Search for the cell housing the specified text and yield its (X, Y) center coordinate. 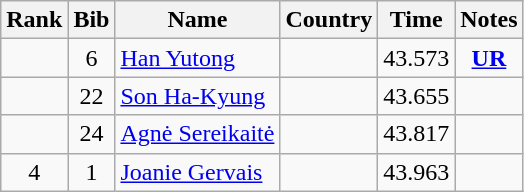
Time (416, 20)
Joanie Gervais (198, 172)
Han Yutong (198, 58)
24 (92, 134)
43.963 (416, 172)
UR (489, 58)
6 (92, 58)
4 (34, 172)
43.655 (416, 96)
Son Ha-Kyung (198, 96)
22 (92, 96)
1 (92, 172)
Agnė Sereikaitė (198, 134)
Name (198, 20)
Notes (489, 20)
43.573 (416, 58)
Country (329, 20)
Rank (34, 20)
Bib (92, 20)
43.817 (416, 134)
